Identify which cell holds the provided text, then report its (x, y) central coordinate. 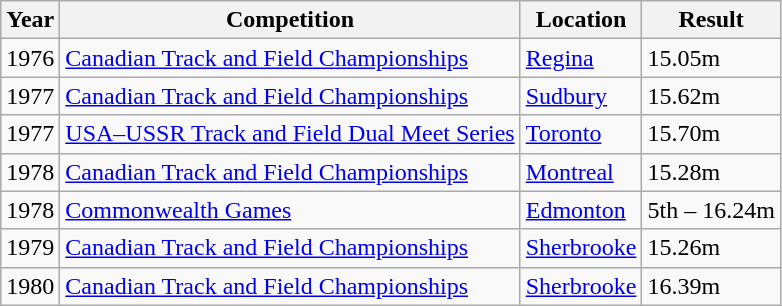
1976 (30, 58)
Edmonton (581, 210)
15.28m (711, 172)
1979 (30, 248)
Montreal (581, 172)
Location (581, 20)
5th – 16.24m (711, 210)
Regina (581, 58)
15.26m (711, 248)
USA–USSR Track and Field Dual Meet Series (290, 134)
Commonwealth Games (290, 210)
Competition (290, 20)
Toronto (581, 134)
1980 (30, 286)
15.70m (711, 134)
Year (30, 20)
15.05m (711, 58)
Result (711, 20)
Sudbury (581, 96)
16.39m (711, 286)
15.62m (711, 96)
